Locate the cell with the specified text and output its (x, y) center coordinate. 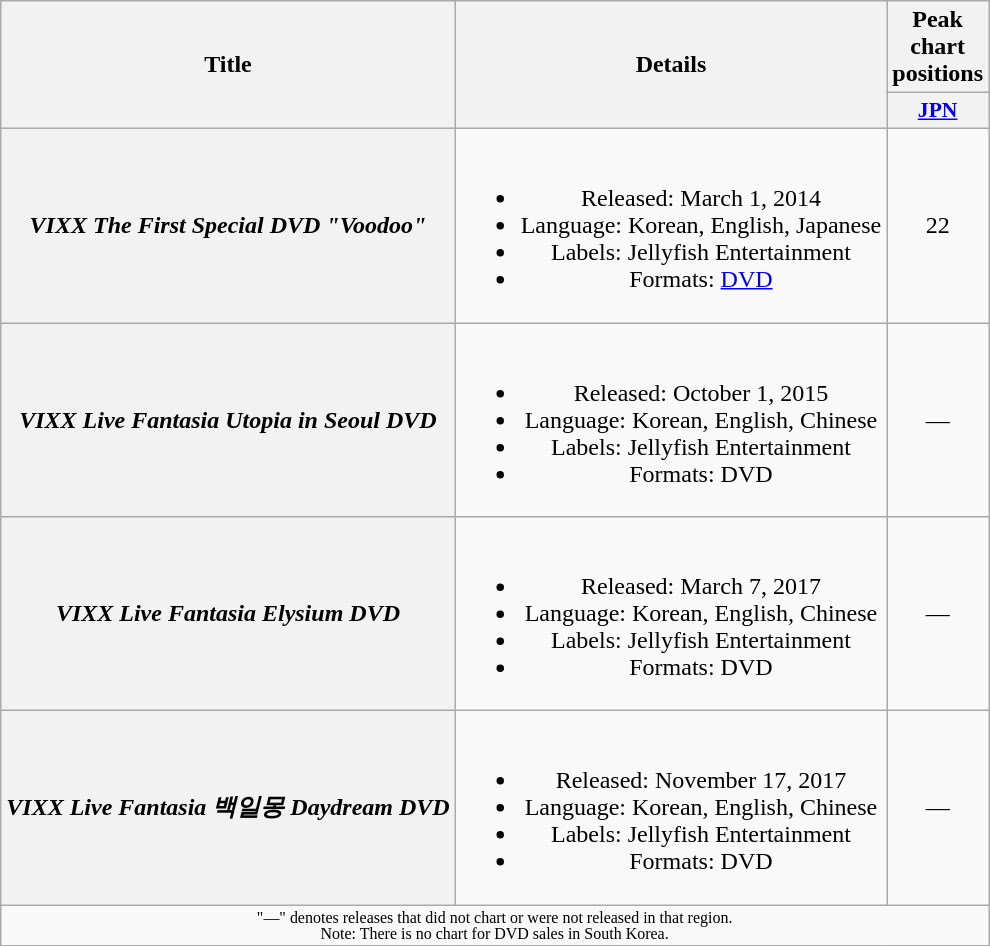
Released: March 1, 2014Language: Korean, English, JapaneseLabels: Jellyfish EntertainmentFormats: DVD (671, 225)
VIXX Live Fantasia 백일몽 Daydream DVD (228, 808)
Title (228, 65)
22 (938, 225)
Peakchartpositions (938, 47)
"—" denotes releases that did not chart or were not released in that region.Note: There is no chart for DVD sales in South Korea. (495, 926)
VIXX Live Fantasia Utopia in Seoul DVD (228, 419)
VIXX Live Fantasia Elysium DVD (228, 614)
VIXX The First Special DVD "Voodoo" (228, 225)
Details (671, 65)
Released: March 7, 2017Language: Korean, English, ChineseLabels: Jellyfish EntertainmentFormats: DVD (671, 614)
Released: October 1, 2015Language: Korean, English, ChineseLabels: Jellyfish EntertainmentFormats: DVD (671, 419)
JPN (938, 111)
Released: November 17, 2017Language: Korean, English, ChineseLabels: Jellyfish EntertainmentFormats: DVD (671, 808)
